Identify which cell holds the provided text, then report its [x, y] central coordinate. 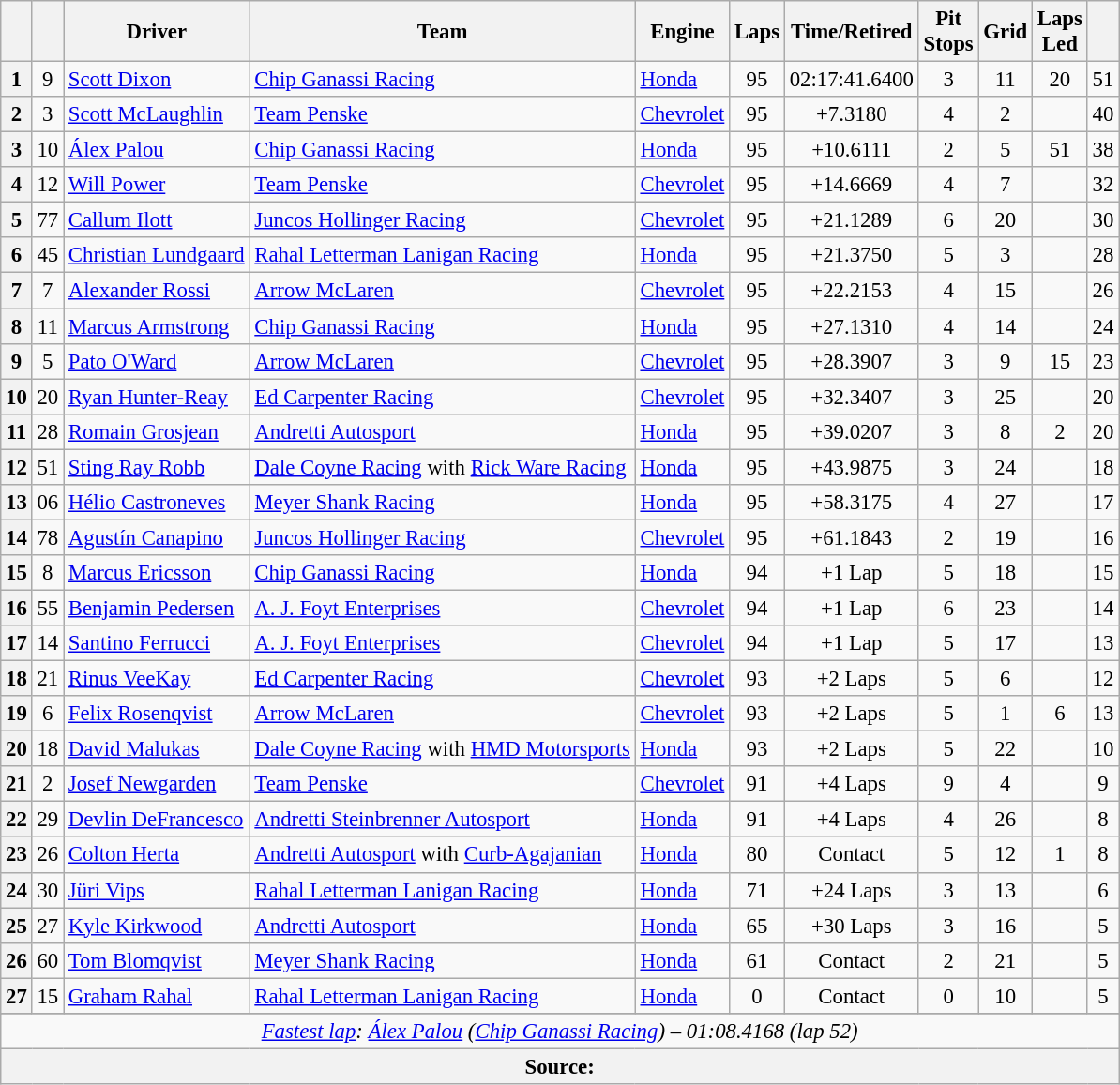
+7.3180 [852, 114]
Graham Rahal [158, 996]
45 [47, 256]
+21.1289 [852, 220]
Kyle Kirkwood [158, 926]
Romain Grosjean [158, 431]
02:17:41.6400 [852, 80]
+28.3907 [852, 361]
Driver [158, 32]
Dale Coyne Racing with HMD Motorsports [443, 749]
LapsLed [1060, 32]
Marcus Ericsson [158, 573]
+24 Laps [852, 890]
Grid [1006, 32]
06 [47, 503]
PitStops [948, 32]
78 [47, 537]
Team [443, 32]
Jüri Vips [158, 890]
Ryan Hunter-Reay [158, 397]
61 [758, 960]
+27.1310 [852, 326]
Santino Ferrucci [158, 643]
+61.1843 [852, 537]
Devlin DeFrancesco [158, 820]
80 [758, 855]
+21.3750 [852, 256]
Agustín Canapino [158, 537]
55 [47, 608]
Fastest lap: Álex Palou (Chip Ganassi Racing) – 01:08.4168 (lap 52) [560, 1032]
40 [1103, 114]
71 [758, 890]
Engine [682, 32]
+32.3407 [852, 397]
Dale Coyne Racing with Rick Ware Racing [443, 467]
Felix Rosenqvist [158, 714]
Tom Blomqvist [158, 960]
Sting Ray Robb [158, 467]
Andretti Autosport with Curb-Agajanian [443, 855]
+43.9875 [852, 467]
Colton Herta [158, 855]
+30 Laps [852, 926]
Callum Ilott [158, 220]
29 [47, 820]
+14.6669 [852, 185]
Source: [560, 1066]
60 [47, 960]
Josef Newgarden [158, 784]
+22.2153 [852, 291]
Scott McLaughlin [158, 114]
Will Power [158, 185]
Hélio Castroneves [158, 503]
+58.3175 [852, 503]
Andretti Steinbrenner Autosport [443, 820]
Alexander Rossi [158, 291]
38 [1103, 150]
Scott Dixon [158, 80]
Pato O'Ward [158, 361]
Christian Lundgaard [158, 256]
+39.0207 [852, 431]
32 [1103, 185]
David Malukas [158, 749]
Laps [758, 32]
Rinus VeeKay [158, 679]
Benjamin Pedersen [158, 608]
65 [758, 926]
Time/Retired [852, 32]
77 [47, 220]
Marcus Armstrong [158, 326]
+10.6111 [852, 150]
Álex Palou [158, 150]
